Capture the cell that displays the provided text and extract its [X, Y] central coordinate. 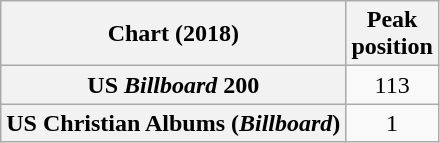
US Christian Albums (Billboard) [174, 123]
US Billboard 200 [174, 85]
Peakposition [392, 34]
Chart (2018) [174, 34]
1 [392, 123]
113 [392, 85]
